Capture the cell that displays the provided text and extract its (X, Y) central coordinate. 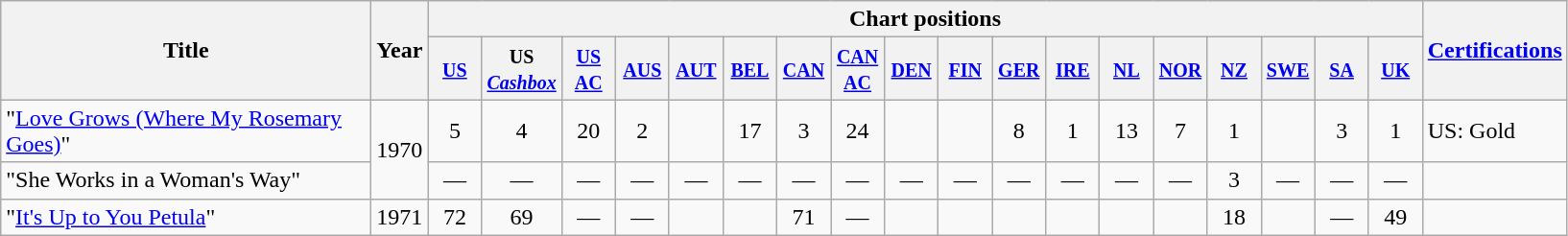
5 (455, 130)
Chart positions (925, 19)
Year (399, 50)
NOR (1180, 69)
49 (1395, 217)
FIN (965, 69)
13 (1127, 130)
DEN (912, 69)
SA (1342, 69)
CAN (803, 69)
AUT (696, 69)
72 (455, 217)
20 (588, 130)
IRE (1073, 69)
US (455, 69)
SWE (1288, 69)
"It's Up to You Petula" (186, 217)
"She Works in a Woman's Way" (186, 180)
BEL (749, 69)
NL (1127, 69)
7 (1180, 130)
US Cashbox (522, 69)
17 (749, 130)
71 (803, 217)
"Love Grows (Where My Rosemary Goes)" (186, 130)
NZ (1234, 69)
2 (642, 130)
18 (1234, 217)
Title (186, 50)
CAN AC (858, 69)
GER (1019, 69)
US: Gold (1495, 130)
1971 (399, 217)
1970 (399, 150)
24 (858, 130)
4 (522, 130)
UK (1395, 69)
Certifications (1495, 50)
8 (1019, 130)
69 (522, 217)
AUS (642, 69)
US AC (588, 69)
